Extract the (X, Y) coordinate from the center of the cell holding the provided text.  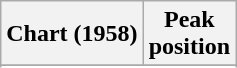
Chart (1958) (72, 34)
Peakposition (189, 34)
